Detect which cell encompasses the target text, then output its [x, y] center coordinate. 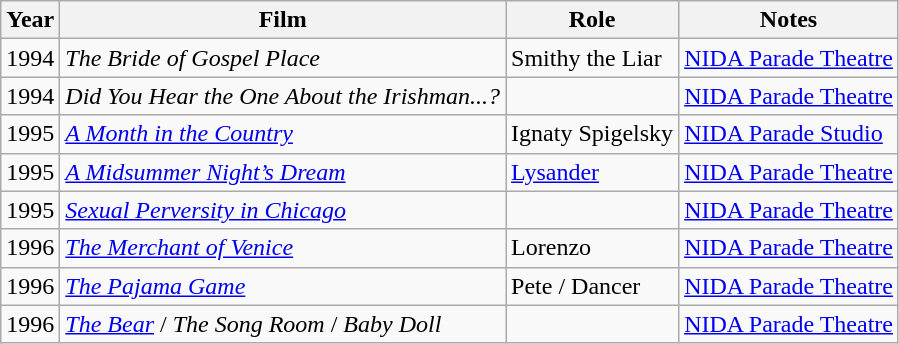
Did You Hear the One About the Irishman...? [283, 96]
Ignaty Spigelsky [592, 134]
Pete / Dancer [592, 286]
The Merchant of Venice [283, 248]
The Bear / The Song Room / Baby Doll [283, 324]
A Month in the Country [283, 134]
A Midsummer Night’s Dream [283, 172]
The Pajama Game [283, 286]
Role [592, 20]
Lorenzo [592, 248]
Notes [789, 20]
Year [30, 20]
Film [283, 20]
Lysander [592, 172]
NIDA Parade Studio [789, 134]
The Bride of Gospel Place [283, 58]
Sexual Perversity in Chicago [283, 210]
Smithy the Liar [592, 58]
